Return the [X, Y] coordinate for the center point of the cell that contains the specified text.  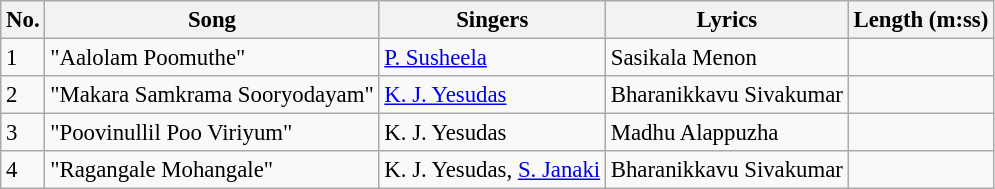
Song [212, 20]
Sasikala Menon [726, 58]
K. J. Yesudas, S. Janaki [492, 170]
"Ragangale Mohangale" [212, 170]
"Poovinullil Poo Viriyum" [212, 133]
"Makara Samkrama Sooryodayam" [212, 95]
4 [23, 170]
1 [23, 58]
Singers [492, 20]
Madhu Alappuzha [726, 133]
Length (m:ss) [920, 20]
2 [23, 95]
Lyrics [726, 20]
3 [23, 133]
P. Susheela [492, 58]
"Aalolam Poomuthe" [212, 58]
No. [23, 20]
